Identify which cell holds the provided text, then report its (X, Y) central coordinate. 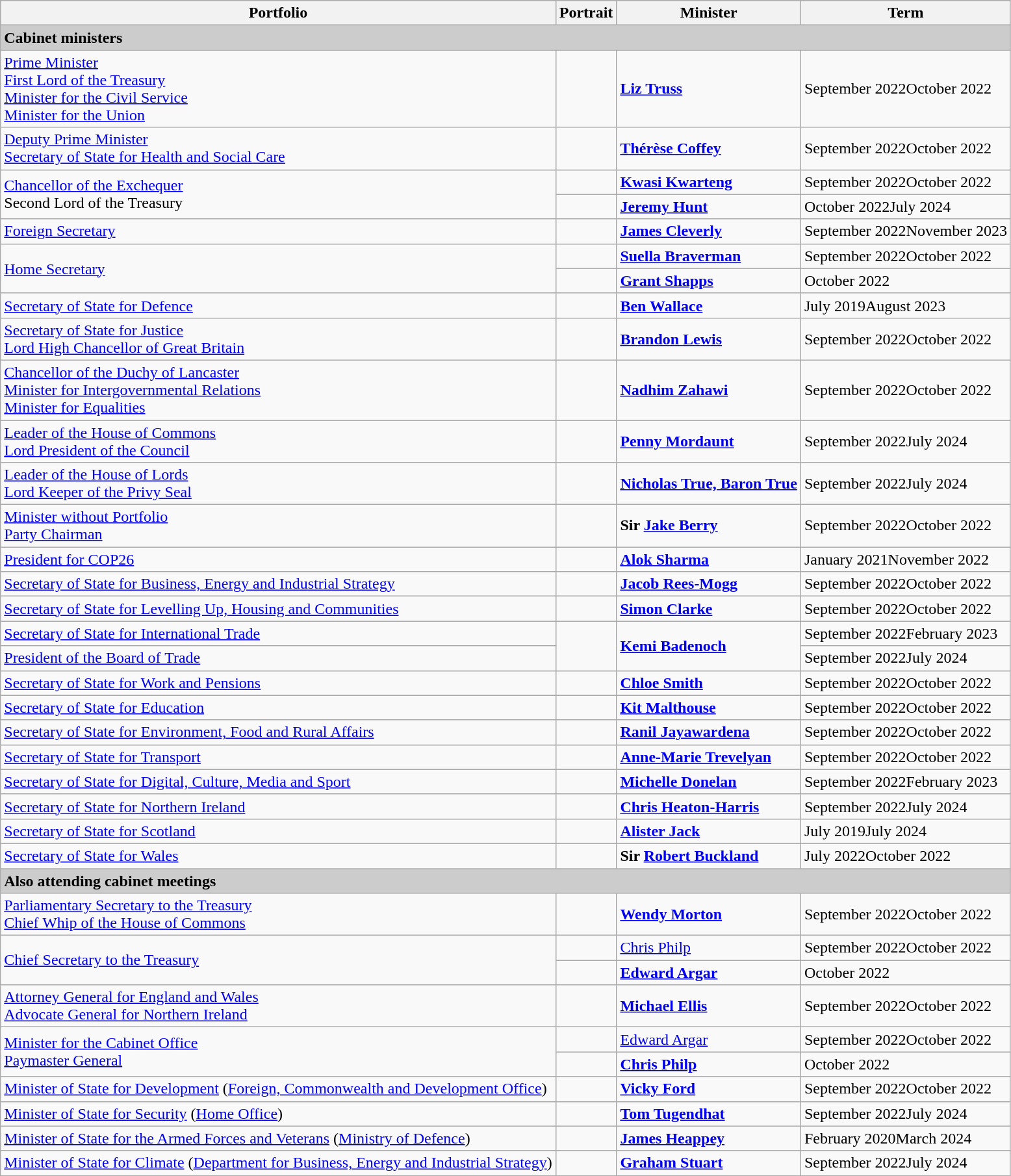
Leader of the House of Commons Lord President of the Council (278, 441)
Secretary of State for JusticeLord High Chancellor of Great Britain (278, 339)
Nadhim Zahawi (709, 390)
Kit Malthouse (709, 708)
Secretary of State for Work and Pensions (278, 683)
Michael Ellis (709, 1006)
February 2020March 2024 (906, 1138)
Minister of State for the Armed Forces and Veterans (Ministry of Defence) (278, 1138)
Secretary of State for Education (278, 708)
Secretary of State for Digital, Culture, Media and Sport (278, 782)
James Cleverly (709, 231)
Jacob Rees-Mogg (709, 584)
Also attending cabinet meetings (505, 880)
Graham Stuart (709, 1163)
Leader of the House of Lords Lord Keeper of the Privy Seal (278, 483)
Tom Tugendhat (709, 1114)
Foreign Secretary (278, 231)
October 2022July 2024 (906, 207)
Secretary of State for Wales (278, 856)
July 2022October 2022 (906, 856)
Deputy Prime MinisterSecretary of State for Health and Social Care (278, 148)
Minister of State for Development (Foreign, Commonwealth and Development Office) (278, 1089)
Brandon Lewis (709, 339)
Secretary of State for Environment, Food and Rural Affairs (278, 732)
Anne-Marie Trevelyan (709, 757)
Simon Clarke (709, 609)
President for COP26 (278, 559)
Prime MinisterFirst Lord of the TreasuryMinister for the Civil ServiceMinister for the Union (278, 88)
Secretary of State for Transport (278, 757)
Home Secretary (278, 268)
Secretary of State for International Trade (278, 633)
Suella Braverman (709, 256)
July 2019July 2024 (906, 831)
President of the Board of Trade (278, 658)
Chancellor of the ExchequerSecond Lord of the Treasury (278, 194)
Chris Heaton-Harris (709, 806)
Alister Jack (709, 831)
Attorney General for England and WalesAdvocate General for Northern Ireland (278, 1006)
Cabinet ministers (505, 38)
Term (906, 13)
Alok Sharma (709, 559)
Minister (709, 13)
James Heappey (709, 1138)
Thérèse Coffey (709, 148)
Nicholas True, Baron True (709, 483)
Secretary of State for Defence (278, 305)
Secretary of State for Business, Energy and Industrial Strategy (278, 584)
Ben Wallace (709, 305)
Secretary of State for Levelling Up, Housing and Communities (278, 609)
Kwasi Kwarteng (709, 182)
Ranil Jayawardena (709, 732)
Chloe Smith (709, 683)
Grant Shapps (709, 281)
January 2021November 2022 (906, 559)
Parliamentary Secretary to the TreasuryChief Whip of the House of Commons (278, 915)
Vicky Ford (709, 1089)
Sir Jake Berry (709, 526)
Minister without PortfolioParty Chairman (278, 526)
Minister for the Cabinet OfficePaymaster General (278, 1052)
Sir Robert Buckland (709, 856)
Portrait (586, 13)
Michelle Donelan (709, 782)
July 2019August 2023 (906, 305)
September 2022November 2023 (906, 231)
Chancellor of the Duchy of LancasterMinister for Intergovernmental RelationsMinister for Equalities (278, 390)
Wendy Morton (709, 915)
Chief Secretary to the Treasury (278, 960)
Kemi Badenoch (709, 646)
Secretary of State for Northern Ireland (278, 806)
Liz Truss (709, 88)
Portfolio (278, 13)
Jeremy Hunt (709, 207)
Minister of State for Climate (Department for Business, Energy and Industrial Strategy) (278, 1163)
Penny Mordaunt (709, 441)
Minister of State for Security (Home Office) (278, 1114)
Secretary of State for Scotland (278, 831)
